For the text-containing cell, return its midpoint in [x, y] coordinate format. 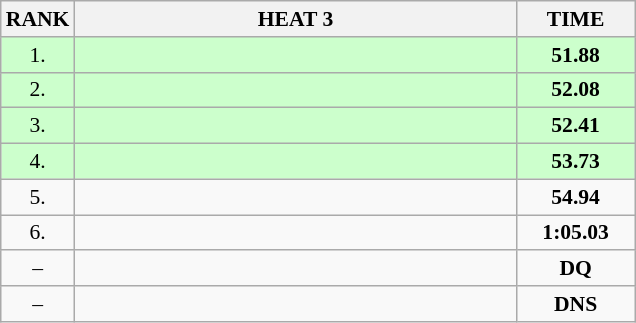
RANK [38, 19]
HEAT 3 [295, 19]
DNS [576, 304]
52.41 [576, 126]
TIME [576, 19]
5. [38, 197]
6. [38, 233]
54.94 [576, 197]
1:05.03 [576, 233]
53.73 [576, 162]
3. [38, 126]
52.08 [576, 90]
DQ [576, 269]
51.88 [576, 55]
4. [38, 162]
1. [38, 55]
2. [38, 90]
